Output the [X, Y] coordinate of the center of the cell containing the given text.  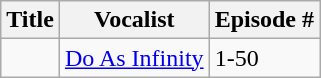
1-50 [264, 58]
Do As Infinity [134, 58]
Episode # [264, 20]
Title [30, 20]
Vocalist [134, 20]
